Output the (X, Y) coordinate of the center of the cell containing the given text.  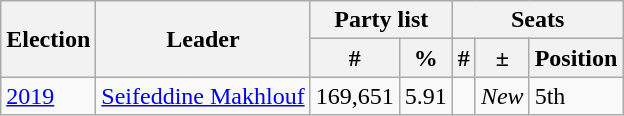
5.91 (426, 96)
± (502, 58)
Party list (381, 20)
169,651 (354, 96)
Position (576, 58)
5th (576, 96)
Election (48, 39)
2019 (48, 96)
Seats (538, 20)
Leader (203, 39)
New (502, 96)
Seifeddine Makhlouf (203, 96)
% (426, 58)
